Detect which cell encompasses the target text, then output its (x, y) center coordinate. 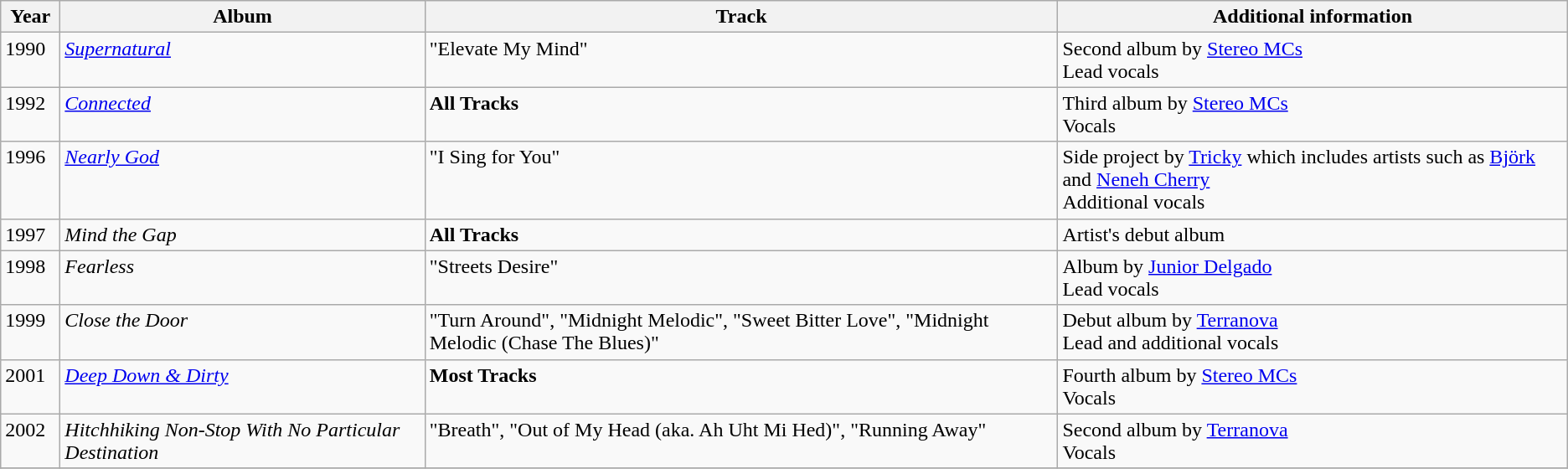
1999 (30, 332)
Second album by Stereo MCsLead vocals (1313, 60)
Most Tracks (741, 387)
"I Sing for You" (741, 180)
1998 (30, 278)
"Streets Desire" (741, 278)
1992 (30, 114)
2002 (30, 441)
Fearless (243, 278)
Fourth album by Stereo MCsVocals (1313, 387)
Album by Junior DelgadoLead vocals (1313, 278)
Second album by TerranovaVocals (1313, 441)
Close the Door (243, 332)
1990 (30, 60)
Connected (243, 114)
"Elevate My Mind" (741, 60)
2001 (30, 387)
Artist's debut album (1313, 234)
1997 (30, 234)
Track (741, 17)
Deep Down & Dirty (243, 387)
Hitchhiking Non-Stop With No Particular Destination (243, 441)
Nearly God (243, 180)
Third album by Stereo MCsVocals (1313, 114)
Debut album by TerranovaLead and additional vocals (1313, 332)
Supernatural (243, 60)
Side project by Tricky which includes artists such as Björk and Neneh CherryAdditional vocals (1313, 180)
1996 (30, 180)
"Turn Around", "Midnight Melodic", "Sweet Bitter Love", "Midnight Melodic (Chase The Blues)" (741, 332)
Additional information (1313, 17)
Year (30, 17)
"Breath", "Out of My Head (aka. Ah Uht Mi Hed)", "Running Away" (741, 441)
Album (243, 17)
Mind the Gap (243, 234)
